Provide the (X, Y) coordinate of the cell's center where the given text is located.  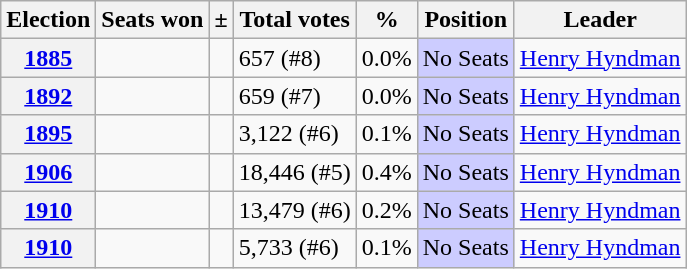
1895 (48, 134)
% (386, 20)
13,479 (#6) (294, 210)
1892 (48, 96)
Total votes (294, 20)
0.2% (386, 210)
3,122 (#6) (294, 134)
Election (48, 20)
659 (#7) (294, 96)
18,446 (#5) (294, 172)
1885 (48, 58)
5,733 (#6) (294, 248)
Seats won (152, 20)
± (221, 20)
1906 (48, 172)
Leader (600, 20)
Position (466, 20)
657 (#8) (294, 58)
0.4% (386, 172)
